Capture the cell that displays the provided text and extract its (x, y) central coordinate. 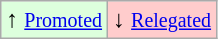
↑ Promoted (54, 20)
↓ Relegated (162, 20)
